Identify which cell holds the provided text, then report its [x, y] central coordinate. 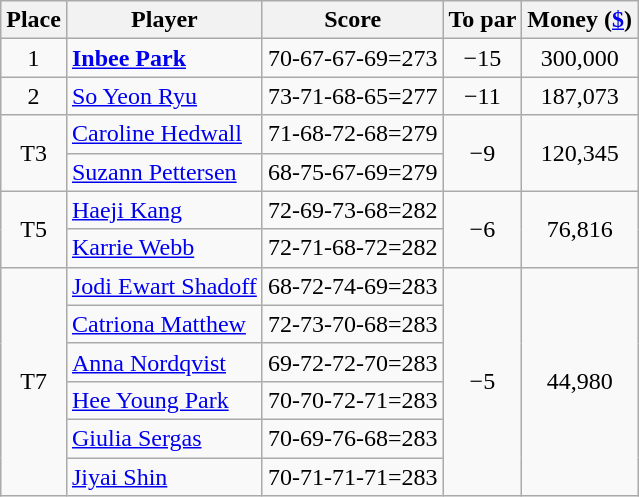
Money ($) [580, 20]
72-69-73-68=282 [352, 210]
120,345 [580, 153]
70-70-72-71=283 [352, 400]
68-72-74-69=283 [352, 286]
70-67-67-69=273 [352, 58]
44,980 [580, 381]
So Yeon Ryu [164, 96]
Place [34, 20]
187,073 [580, 96]
Suzann Pettersen [164, 172]
To par [482, 20]
70-69-76-68=283 [352, 438]
Jiyai Shin [164, 477]
T7 [34, 381]
−11 [482, 96]
−9 [482, 153]
73-71-68-65=277 [352, 96]
72-73-70-68=283 [352, 324]
76,816 [580, 229]
72-71-68-72=282 [352, 248]
−15 [482, 58]
Score [352, 20]
2 [34, 96]
71-68-72-68=279 [352, 134]
69-72-72-70=283 [352, 362]
Player [164, 20]
68-75-67-69=279 [352, 172]
Caroline Hedwall [164, 134]
70-71-71-71=283 [352, 477]
T5 [34, 229]
Giulia Sergas [164, 438]
1 [34, 58]
−6 [482, 229]
Jodi Ewart Shadoff [164, 286]
T3 [34, 153]
Hee Young Park [164, 400]
300,000 [580, 58]
−5 [482, 381]
Inbee Park [164, 58]
Anna Nordqvist [164, 362]
Catriona Matthew [164, 324]
Karrie Webb [164, 248]
Haeji Kang [164, 210]
